For the text-containing cell, return its midpoint in (x, y) coordinate format. 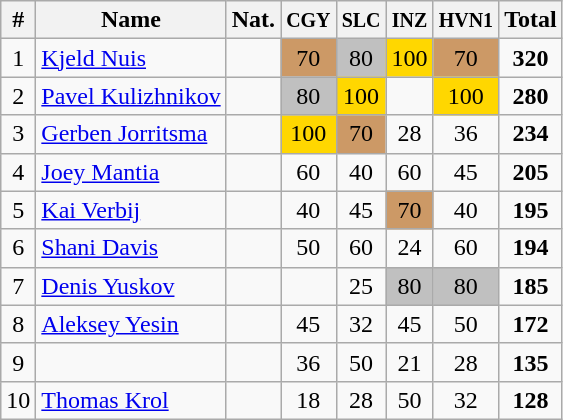
172 (531, 324)
Nat. (253, 20)
6 (18, 248)
21 (410, 362)
SLC (361, 20)
Gerben Jorritsma (131, 134)
Denis Yuskov (131, 286)
# (18, 20)
205 (531, 172)
Aleksey Yesin (131, 324)
5 (18, 210)
7 (18, 286)
INZ (410, 20)
320 (531, 58)
Shani Davis (131, 248)
Name (131, 20)
8 (18, 324)
128 (531, 400)
3 (18, 134)
25 (361, 286)
HVN1 (466, 20)
18 (309, 400)
Joey Mantia (131, 172)
1 (18, 58)
9 (18, 362)
Thomas Krol (131, 400)
185 (531, 286)
24 (410, 248)
CGY (309, 20)
4 (18, 172)
135 (531, 362)
280 (531, 96)
Kjeld Nuis (131, 58)
Kai Verbij (131, 210)
194 (531, 248)
Pavel Kulizhnikov (131, 96)
2 (18, 96)
234 (531, 134)
Total (531, 20)
10 (18, 400)
195 (531, 210)
